Provide the (x, y) coordinate of the cell's center where the given text is located.  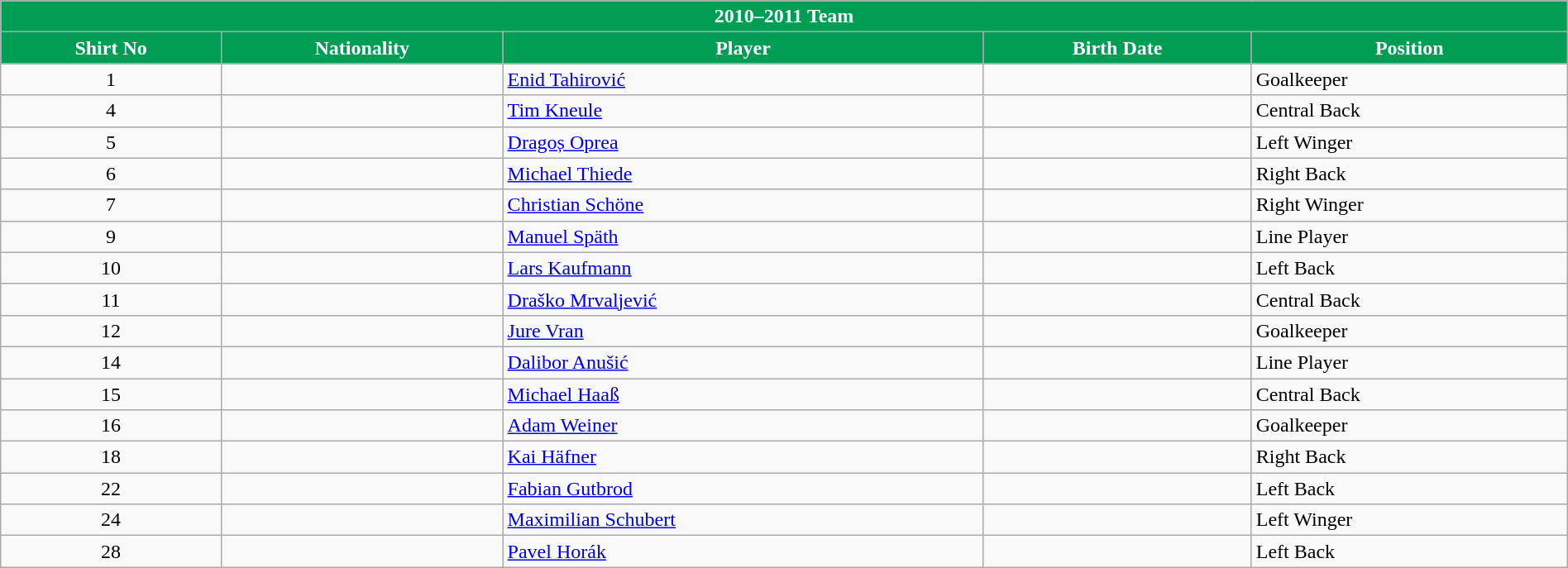
Christian Schöne (743, 205)
2010–2011 Team (784, 17)
22 (111, 489)
12 (111, 331)
14 (111, 362)
Tim Kneule (743, 111)
Fabian Gutbrod (743, 489)
Birth Date (1117, 48)
Manuel Späth (743, 236)
24 (111, 520)
6 (111, 174)
10 (111, 268)
Nationality (362, 48)
Right Winger (1409, 205)
5 (111, 142)
Dalibor Anušić (743, 362)
Shirt No (111, 48)
Pavel Horák (743, 551)
Michael Thiede (743, 174)
Position (1409, 48)
7 (111, 205)
Maximilian Schubert (743, 520)
Enid Tahirović (743, 79)
11 (111, 299)
Lars Kaufmann (743, 268)
18 (111, 457)
16 (111, 426)
Player (743, 48)
9 (111, 236)
1 (111, 79)
28 (111, 551)
Jure Vran (743, 331)
Adam Weiner (743, 426)
15 (111, 394)
4 (111, 111)
Draško Mrvaljević (743, 299)
Kai Häfner (743, 457)
Dragoș Oprea (743, 142)
Michael Haaß (743, 394)
